Output the (X, Y) coordinate of the center of the cell containing the given text.  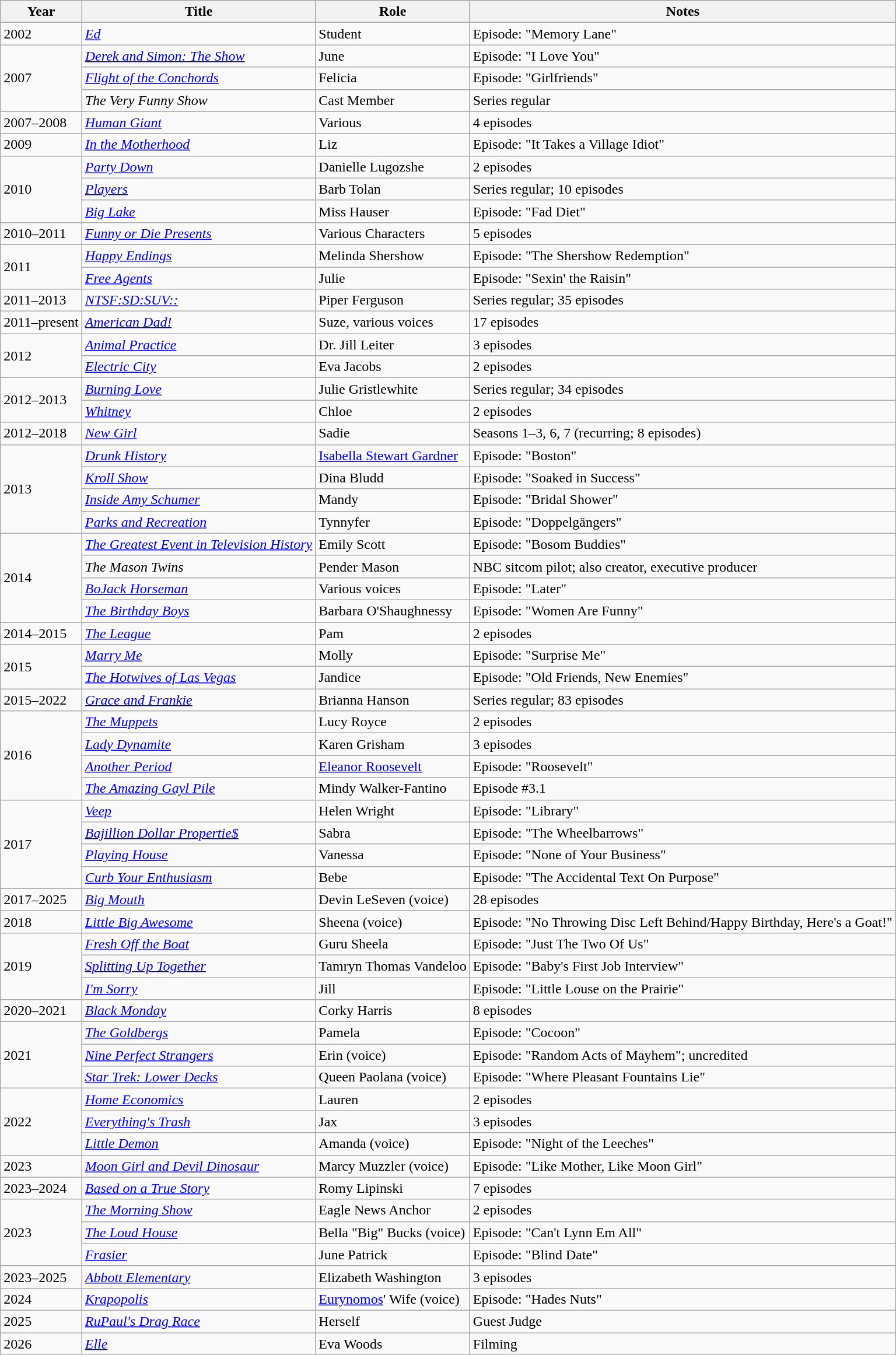
Curb Your Enthusiasm (198, 877)
Episode: "Old Friends, New Enemies" (682, 678)
2013 (41, 489)
Kroll Show (198, 478)
Star Trek: Lower Decks (198, 1077)
Drunk History (198, 456)
The Mason Twins (198, 566)
Episode: "Girlfriends" (682, 78)
Krapopolis (198, 1299)
Herself (393, 1321)
2019 (41, 966)
Marry Me (198, 656)
Liz (393, 145)
Episode: "Women Are Funny" (682, 611)
Tynnyfer (393, 522)
NTSF:SD:SUV:: (198, 300)
Another Period (198, 766)
4 episodes (682, 122)
2007–2008 (41, 122)
Various (393, 122)
Episode: "It Takes a Village Idiot" (682, 145)
Little Big Awesome (198, 922)
Barbara O'Shaughnessy (393, 611)
Fresh Off the Boat (198, 944)
Episode: "Cocoon" (682, 1033)
Various Characters (393, 233)
Parks and Recreation (198, 522)
2014–2015 (41, 633)
Episode: "Hades Nuts" (682, 1299)
Episode: "The Accidental Text On Purpose" (682, 877)
Episode: "Roosevelt" (682, 766)
Episode: "Fad Diet" (682, 211)
Isabella Stewart Gardner (393, 456)
17 episodes (682, 323)
Episode #3.1 (682, 789)
Jill (393, 989)
Episode: "Baby's First Job Interview" (682, 966)
Episode: "Boston" (682, 456)
The Amazing Gayl Pile (198, 789)
Sheena (voice) (393, 922)
Black Monday (198, 1011)
2010 (41, 189)
Splitting Up Together (198, 966)
Everything's Trash (198, 1122)
Sabra (393, 833)
Episode: "The Shershow Redemption" (682, 255)
7 episodes (682, 1188)
Players (198, 189)
2026 (41, 1343)
Lady Dynamite (198, 744)
Melinda Shershow (393, 255)
Danielle Lugozshe (393, 167)
Miss Hauser (393, 211)
In the Motherhood (198, 145)
Episode: "Random Acts of Mayhem"; uncredited (682, 1055)
5 episodes (682, 233)
Episode: "Blind Date" (682, 1255)
2017 (41, 844)
Cast Member (393, 100)
Episode: "Like Mother, Like Moon Girl" (682, 1166)
Human Giant (198, 122)
2024 (41, 1299)
The Muppets (198, 722)
Jax (393, 1122)
Title (198, 12)
2023–2024 (41, 1188)
Notes (682, 12)
2009 (41, 145)
The League (198, 633)
Episode: "Just The Two Of Us" (682, 944)
Derek and Simon: The Show (198, 56)
Episode: "None of Your Business" (682, 855)
Moon Girl and Devil Dinosaur (198, 1166)
Nine Perfect Strangers (198, 1055)
Episode: "Library" (682, 811)
Jandice (393, 678)
The Birthday Boys (198, 611)
Flight of the Conchords (198, 78)
Animal Practice (198, 345)
2016 (41, 755)
Tamryn Thomas Vandeloo (393, 966)
Dr. Jill Leiter (393, 345)
Home Economics (198, 1100)
Marcy Muzzler (voice) (393, 1166)
Piper Ferguson (393, 300)
2011 (41, 267)
Eva Woods (393, 1343)
2012–2018 (41, 433)
Big Lake (198, 211)
Party Down (198, 167)
Elizabeth Washington (393, 1277)
Devin LeSeven (voice) (393, 899)
Barb Tolan (393, 189)
The Hotwives of Las Vegas (198, 678)
The Loud House (198, 1233)
Various voices (393, 589)
Lauren (393, 1100)
Episode: "Night of the Leeches" (682, 1144)
Grace and Frankie (198, 700)
Bajillion Dollar Propertie$ (198, 833)
2025 (41, 1321)
Episode: "Doppelgängers" (682, 522)
Eleanor Roosevelt (393, 766)
Funny or Die Presents (198, 233)
Little Demon (198, 1144)
BoJack Horseman (198, 589)
Suze, various voices (393, 323)
Guru Sheela (393, 944)
Episode: "Little Louse on the Prairie" (682, 989)
Happy Endings (198, 255)
2010–2011 (41, 233)
2015–2022 (41, 700)
Karen Grisham (393, 744)
8 episodes (682, 1011)
2022 (41, 1122)
Free Agents (198, 278)
June Patrick (393, 1255)
Series regular; 34 episodes (682, 389)
Vanessa (393, 855)
Series regular; 35 episodes (682, 300)
Episode: "Bridal Shower" (682, 500)
Episode: "Memory Lane" (682, 34)
Based on a True Story (198, 1188)
Amanda (voice) (393, 1144)
2015 (41, 667)
Episode: "I Love You" (682, 56)
Abbott Elementary (198, 1277)
Pender Mason (393, 566)
Frasier (198, 1255)
2020–2021 (41, 1011)
Episode: "Soaked in Success" (682, 478)
Filming (682, 1343)
2018 (41, 922)
Molly (393, 656)
Episode: "Later" (682, 589)
2012 (41, 356)
Bella "Big" Bucks (voice) (393, 1233)
2012–2013 (41, 400)
Eagle News Anchor (393, 1210)
Ed (198, 34)
Emily Scott (393, 544)
Big Mouth (198, 899)
Episode: "Sexin' the Raisin" (682, 278)
2014 (41, 577)
I'm Sorry (198, 989)
Dina Bludd (393, 478)
Mindy Walker-Fantino (393, 789)
Episode: "Bosom Buddies" (682, 544)
Episode: "The Wheelbarrows" (682, 833)
2007 (41, 78)
Guest Judge (682, 1321)
Electric City (198, 367)
Series regular; 10 episodes (682, 189)
Brianna Hanson (393, 700)
The Very Funny Show (198, 100)
Episode: "Where Pleasant Fountains Lie" (682, 1077)
Chloe (393, 411)
Eva Jacobs (393, 367)
Julie (393, 278)
Eurynomos' Wife (voice) (393, 1299)
28 episodes (682, 899)
Pam (393, 633)
Felicia (393, 78)
2011–present (41, 323)
Playing House (198, 855)
Bebe (393, 877)
2023–2025 (41, 1277)
Helen Wright (393, 811)
Series regular (682, 100)
Queen Paolana (voice) (393, 1077)
2021 (41, 1055)
Lucy Royce (393, 722)
The Greatest Event in Television History (198, 544)
Student (393, 34)
Episode: "No Throwing Disc Left Behind/Happy Birthday, Here's a Goat!" (682, 922)
Inside Amy Schumer (198, 500)
Sadie (393, 433)
NBC sitcom pilot; also creator, executive producer (682, 566)
RuPaul's Drag Race (198, 1321)
2011–2013 (41, 300)
Seasons 1–3, 6, 7 (recurring; 8 episodes) (682, 433)
2017–2025 (41, 899)
2002 (41, 34)
The Goldbergs (198, 1033)
American Dad! (198, 323)
Burning Love (198, 389)
Pamela (393, 1033)
Series regular; 83 episodes (682, 700)
Role (393, 12)
Year (41, 12)
New Girl (198, 433)
Corky Harris (393, 1011)
Episode: "Can't Lynn Em All" (682, 1233)
June (393, 56)
Erin (voice) (393, 1055)
Veep (198, 811)
Elle (198, 1343)
Episode: "Surprise Me" (682, 656)
Julie Gristlewhite (393, 389)
Romy Lipinski (393, 1188)
The Morning Show (198, 1210)
Mandy (393, 500)
Whitney (198, 411)
